From the cell containing the given text, extract its center point as (x, y) coordinate. 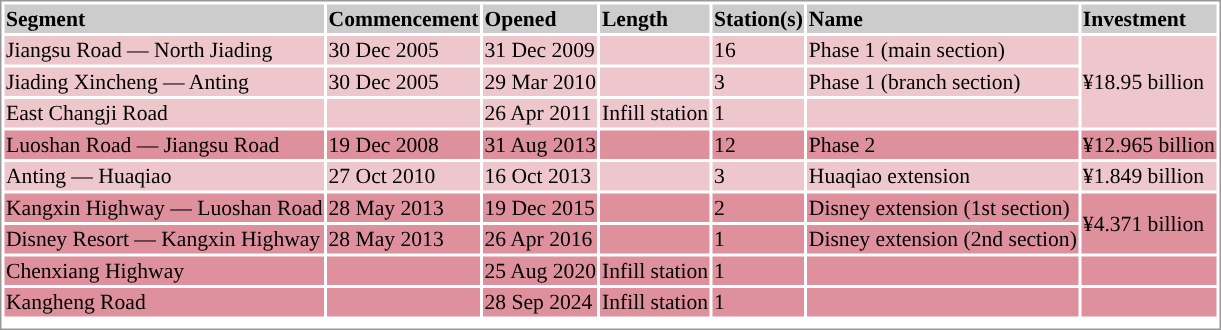
Kangxin Highway — Luoshan Road (164, 208)
31 Dec 2009 (540, 50)
27 Oct 2010 (404, 176)
¥1.849 billion (1148, 176)
Opened (540, 18)
East Changji Road (164, 113)
Investment (1148, 18)
Phase 1 (branch section) (942, 82)
12 (759, 144)
Disney extension (2nd section) (942, 239)
Length (654, 18)
Phase 2 (942, 144)
Phase 1 (main section) (942, 50)
Huaqiao extension (942, 176)
29 Mar 2010 (540, 82)
26 Apr 2011 (540, 113)
Jiangsu Road — North Jiading (164, 50)
Station(s) (759, 18)
¥4.371 billion (1148, 224)
19 Dec 2015 (540, 208)
¥18.95 billion (1148, 82)
31 Aug 2013 (540, 144)
Disney Resort — Kangxin Highway (164, 239)
Commencement (404, 18)
Segment (164, 18)
16 (759, 50)
Chenxiang Highway (164, 270)
Disney extension (1st section) (942, 208)
Kangheng Road (164, 302)
25 Aug 2020 (540, 270)
28 Sep 2024 (540, 302)
16 Oct 2013 (540, 176)
19 Dec 2008 (404, 144)
Jiading Xincheng — Anting (164, 82)
26 Apr 2016 (540, 239)
¥12.965 billion (1148, 144)
Name (942, 18)
Luoshan Road — Jiangsu Road (164, 144)
Anting — Huaqiao (164, 176)
2 (759, 208)
